Output the [x, y] coordinate of the center of the cell containing the given text.  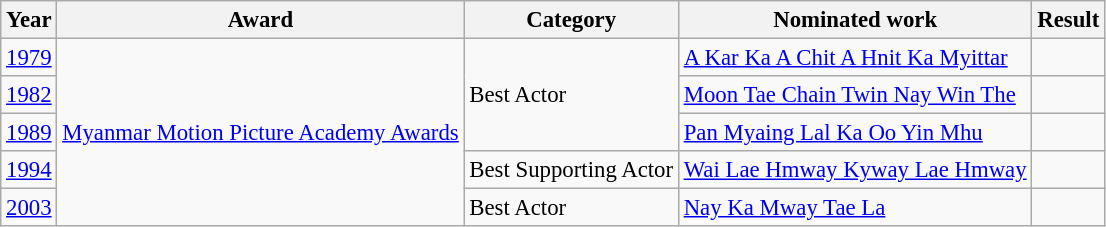
Result [1068, 20]
1989 [29, 133]
A Kar Ka A Chit A Hnit Ka Myittar [855, 58]
Moon Tae Chain Twin Nay Win The [855, 95]
1979 [29, 58]
Wai Lae Hmway Kyway Lae Hmway [855, 170]
Nay Ka Mway Tae La [855, 208]
Myanmar Motion Picture Academy Awards [260, 133]
Best Supporting Actor [571, 170]
Nominated work [855, 20]
Category [571, 20]
Year [29, 20]
1982 [29, 95]
2003 [29, 208]
Pan Myaing Lal Ka Oo Yin Mhu [855, 133]
Award [260, 20]
1994 [29, 170]
